For the text-containing cell, return its midpoint in [X, Y] coordinate format. 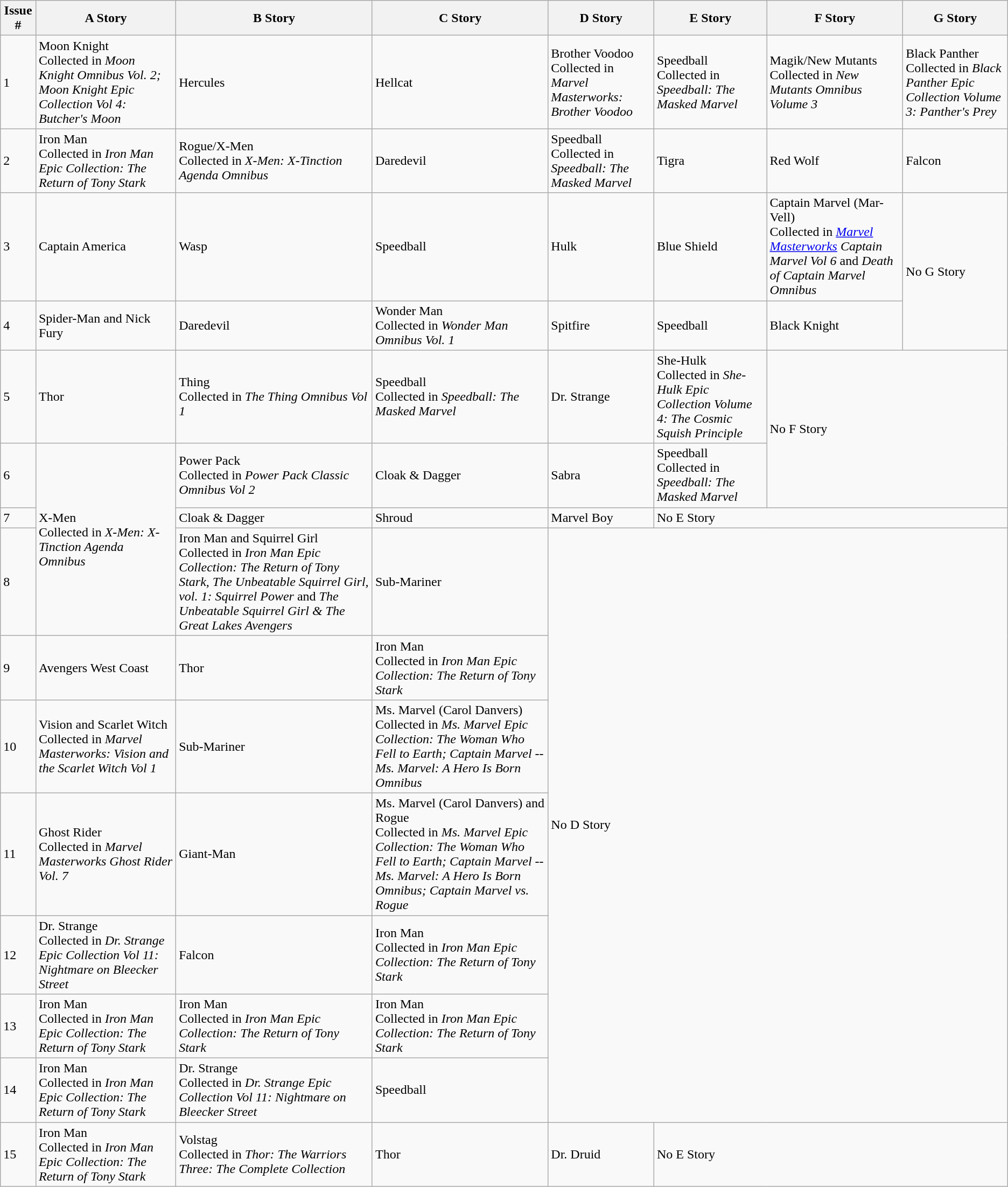
Captain America [106, 247]
8 [18, 582]
VolstagCollected in Thor: The Warriors Three: The Complete Collection [275, 1155]
Giant-Man [275, 854]
Avengers West Coast [106, 668]
No F Story [887, 429]
Sabra [601, 475]
F Story [835, 18]
Dr. Druid [601, 1155]
Brother VoodooCollected in Marvel Masterworks: Brother Voodoo [601, 82]
2 [18, 160]
14 [18, 1090]
Power PackCollected in Power Pack Classic Omnibus Vol 2 [275, 475]
6 [18, 475]
D Story [601, 18]
Shroud [460, 518]
Magik/New MutantsCollected in New Mutants Omnibus Volume 3 [835, 82]
Blue Shield [710, 247]
1 [18, 82]
E Story [710, 18]
A Story [106, 18]
Rogue/X-MenCollected in X-Men: X-Tinction Agenda Omnibus [275, 160]
Hercules [275, 82]
Dr. Strange [601, 396]
13 [18, 1027]
4 [18, 325]
Vision and Scarlet WitchCollected in Marvel Masterworks: Vision and the Scarlet Witch Vol 1 [106, 746]
Black PantherCollected in Black Panther Epic Collection Volume 3: Panther's Prey [955, 82]
Black Knight [835, 325]
Red Wolf [835, 160]
B Story [275, 18]
G Story [955, 18]
Hulk [601, 247]
Issue # [18, 18]
Ghost RiderCollected in Marvel Masterworks Ghost Rider Vol. 7 [106, 854]
She-HulkCollected in She-Hulk Epic Collection Volume 4: The Cosmic Squish Principle [710, 396]
Spitfire [601, 325]
7 [18, 518]
11 [18, 854]
Marvel Boy [601, 518]
10 [18, 746]
C Story [460, 18]
Tigra [710, 160]
Wonder ManCollected in Wonder Man Omnibus Vol. 1 [460, 325]
Hellcat [460, 82]
15 [18, 1155]
5 [18, 396]
Spider-Man and Nick Fury [106, 325]
ThingCollected in The Thing Omnibus Vol 1 [275, 396]
Wasp [275, 247]
Moon KnightCollected in Moon Knight Omnibus Vol. 2; Moon Knight Epic Collection Vol 4: Butcher's Moon [106, 82]
3 [18, 247]
Captain Marvel (Mar-Vell)Collected in Marvel Masterworks Captain Marvel Vol 6 and Death of Captain Marvel Omnibus [835, 247]
No D Story [778, 825]
X-MenCollected in X-Men: X-Tinction Agenda Omnibus [106, 540]
12 [18, 955]
Ms. Marvel (Carol Danvers)Collected in Ms. Marvel Epic Collection: The Woman Who Fell to Earth; Captain Marvel -- Ms. Marvel: A Hero Is Born Omnibus [460, 746]
9 [18, 668]
No G Story [955, 271]
